Find where the given text appears and provide that cell's center as [x, y] coordinate. 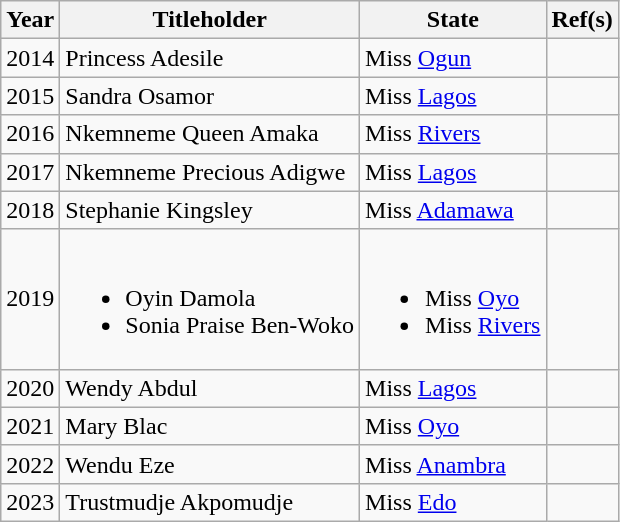
Titleholder [210, 20]
2022 [30, 464]
Miss OyoMiss Rivers [453, 299]
Ref(s) [582, 20]
Miss Rivers [453, 134]
2020 [30, 388]
2015 [30, 96]
Wendu Eze [210, 464]
2019 [30, 299]
Princess Adesile [210, 58]
Miss Adamawa [453, 210]
Year [30, 20]
Wendy Abdul [210, 388]
2017 [30, 172]
Sandra Osamor [210, 96]
Miss Anambra [453, 464]
Nkemneme Precious Adigwe [210, 172]
Trustmudje Akpomudje [210, 502]
Stephanie Kingsley [210, 210]
2014 [30, 58]
2021 [30, 426]
2023 [30, 502]
Miss Ogun [453, 58]
Nkemneme Queen Amaka [210, 134]
Oyin DamolaSonia Praise Ben-Woko [210, 299]
2018 [30, 210]
Miss Oyo [453, 426]
Mary Blac [210, 426]
2016 [30, 134]
State [453, 20]
Miss Edo [453, 502]
